From the cell containing the given text, extract its center point as (x, y) coordinate. 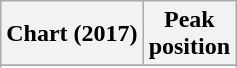
Chart (2017) (72, 34)
Peakposition (189, 34)
